Pinpoint the cell where the given text exists, returning its [x, y] midpoint coordinate. 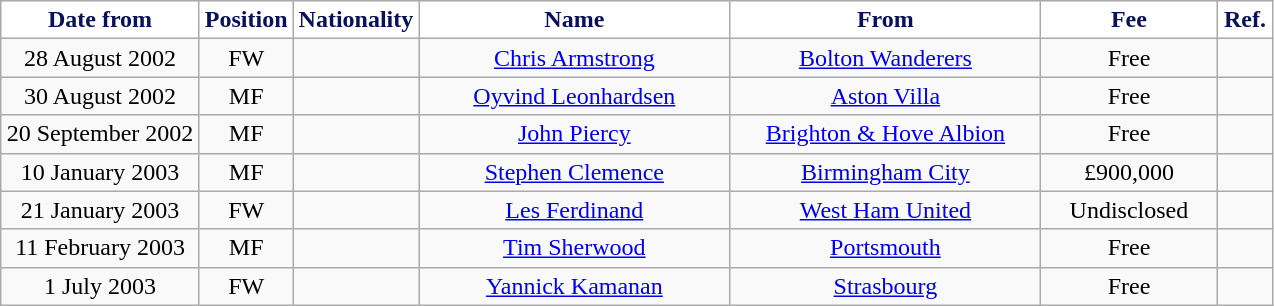
Bolton Wanderers [886, 58]
Position [246, 20]
John Piercy [574, 134]
Yannick Kamanan [574, 286]
£900,000 [1129, 172]
From [886, 20]
21 January 2003 [100, 210]
Portsmouth [886, 248]
Oyvind Leonhardsen [574, 96]
Fee [1129, 20]
30 August 2002 [100, 96]
11 February 2003 [100, 248]
Name [574, 20]
West Ham United [886, 210]
Tim Sherwood [574, 248]
Strasbourg [886, 286]
Nationality [356, 20]
Aston Villa [886, 96]
Les Ferdinand [574, 210]
Birmingham City [886, 172]
28 August 2002 [100, 58]
Brighton & Hove Albion [886, 134]
1 July 2003 [100, 286]
Chris Armstrong [574, 58]
Date from [100, 20]
Stephen Clemence [574, 172]
Undisclosed [1129, 210]
20 September 2002 [100, 134]
10 January 2003 [100, 172]
Ref. [1245, 20]
